For the text-containing cell, return its midpoint in (X, Y) coordinate format. 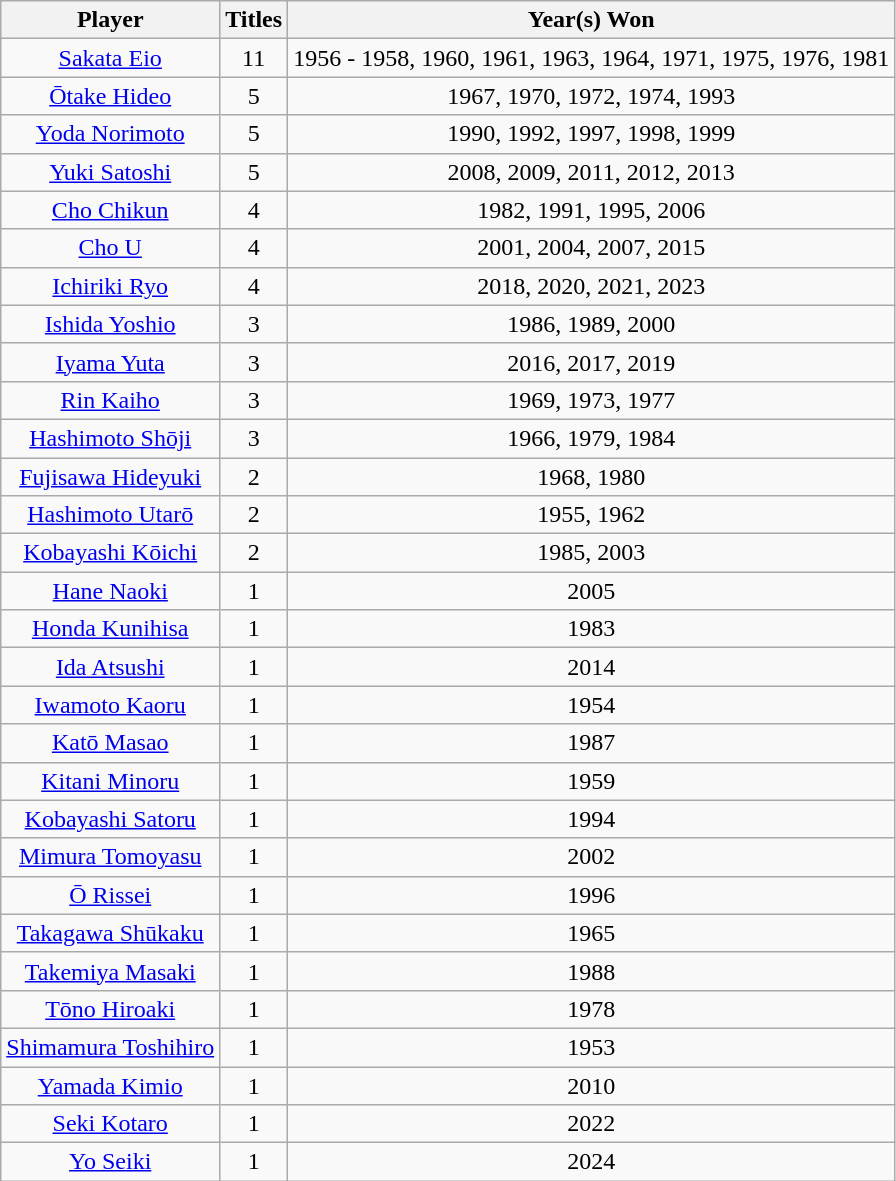
Katō Masao (110, 743)
Titles (254, 20)
Takemiya Masaki (110, 971)
Seki Kotaro (110, 1124)
1969, 1973, 1977 (592, 400)
2016, 2017, 2019 (592, 362)
Ida Atsushi (110, 667)
1996 (592, 895)
1967, 1970, 1972, 1974, 1993 (592, 96)
Honda Kunihisa (110, 629)
Kobayashi Kōichi (110, 553)
1954 (592, 705)
Iwamoto Kaoru (110, 705)
1985, 2003 (592, 553)
Iyama Yuta (110, 362)
Mimura Tomoyasu (110, 857)
Fujisawa Hideyuki (110, 477)
1978 (592, 1009)
2022 (592, 1124)
1983 (592, 629)
2008, 2009, 2011, 2012, 2013 (592, 172)
Yo Seiki (110, 1162)
1986, 1989, 2000 (592, 324)
Ishida Yoshio (110, 324)
Player (110, 20)
2005 (592, 591)
1982, 1991, 1995, 2006 (592, 210)
Sakata Eio (110, 58)
Takagawa Shūkaku (110, 933)
1994 (592, 819)
Ōtake Hideo (110, 96)
Shimamura Toshihiro (110, 1047)
Kitani Minoru (110, 781)
1953 (592, 1047)
2002 (592, 857)
Cho Chikun (110, 210)
Rin Kaiho (110, 400)
Yamada Kimio (110, 1085)
Ō Rissei (110, 895)
Hane Naoki (110, 591)
Ichiriki Ryo (110, 286)
1988 (592, 971)
1965 (592, 933)
2001, 2004, 2007, 2015 (592, 248)
Kobayashi Satoru (110, 819)
Year(s) Won (592, 20)
Yuki Satoshi (110, 172)
2018, 2020, 2021, 2023 (592, 286)
Hashimoto Shōji (110, 438)
1956 - 1958, 1960, 1961, 1963, 1964, 1971, 1975, 1976, 1981 (592, 58)
Hashimoto Utarō (110, 515)
1968, 1980 (592, 477)
1955, 1962 (592, 515)
1990, 1992, 1997, 1998, 1999 (592, 134)
1987 (592, 743)
2014 (592, 667)
11 (254, 58)
1966, 1979, 1984 (592, 438)
Tōno Hiroaki (110, 1009)
2010 (592, 1085)
Cho U (110, 248)
1959 (592, 781)
Yoda Norimoto (110, 134)
2024 (592, 1162)
